Return the [x, y] coordinate for the center point of the cell that contains the specified text.  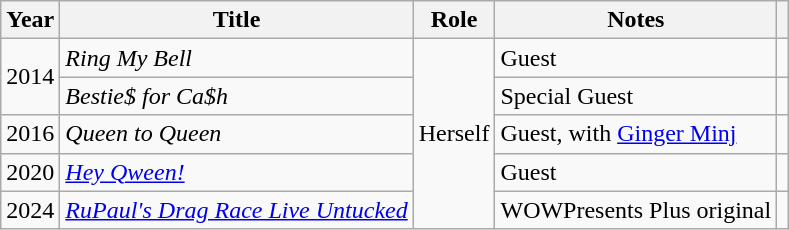
Guest, with Ginger Minj [636, 134]
Bestie$ for Ca$h [236, 96]
RuPaul's Drag Race Live Untucked [236, 210]
Special Guest [636, 96]
Role [454, 20]
2024 [30, 210]
Hey Qween! [236, 172]
Year [30, 20]
2016 [30, 134]
Ring My Bell [236, 58]
WOWPresents Plus original [636, 210]
2014 [30, 77]
Notes [636, 20]
2020 [30, 172]
Herself [454, 134]
Title [236, 20]
Queen to Queen [236, 134]
